Search for the cell housing the specified text and yield its (X, Y) center coordinate. 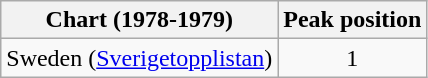
Chart (1978-1979) (140, 20)
Peak position (352, 20)
1 (352, 58)
Sweden (Sverigetopplistan) (140, 58)
